Find where the given text appears and provide that cell's center as [x, y] coordinate. 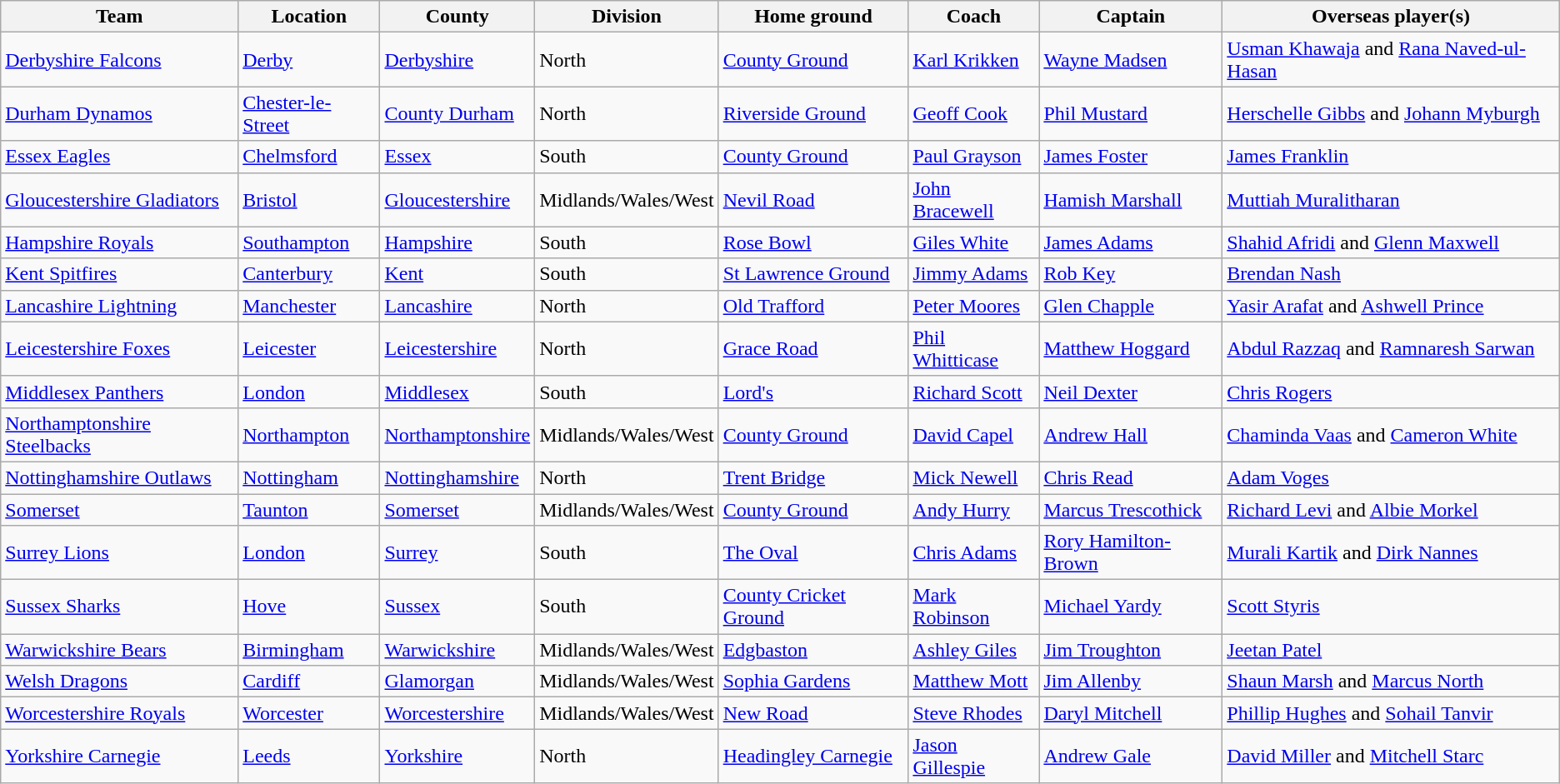
Matthew Hoggard [1131, 348]
Old Trafford [813, 306]
Middlesex [457, 392]
Shaun Marsh and Marcus North [1391, 682]
Rose Bowl [813, 242]
St Lawrence Ground [813, 274]
Mark Robinson [973, 607]
Northamptonshire Steelbacks [120, 435]
Chester-le-Street [309, 113]
Yorkshire Carnegie [120, 757]
Cardiff [309, 682]
Surrey Lions [120, 553]
Jeetan Patel [1391, 650]
Northamptonshire [457, 435]
Richard Scott [973, 392]
Gloucestershire [457, 200]
County Cricket Ground [813, 607]
Mick Newell [973, 477]
John Bracewell [973, 200]
Muttiah Muralitharan [1391, 200]
Manchester [309, 306]
Herschelle Gibbs and Johann Myburgh [1391, 113]
Worcester [309, 713]
Lancashire [457, 306]
Murali Kartik and Dirk Nannes [1391, 553]
Rob Key [1131, 274]
Grace Road [813, 348]
Glamorgan [457, 682]
Marcus Trescothick [1131, 509]
The Oval [813, 553]
Edgbaston [813, 650]
Sussex Sharks [120, 607]
Brendan Nash [1391, 274]
Jim Troughton [1131, 650]
Southampton [309, 242]
James Foster [1131, 157]
Phil Whitticase [973, 348]
Chelmsford [309, 157]
Steve Rhodes [973, 713]
Chris Rogers [1391, 392]
Hove [309, 607]
Leeds [309, 757]
Paul Grayson [973, 157]
Kent [457, 274]
Canterbury [309, 274]
Nevil Road [813, 200]
Leicestershire [457, 348]
Phillip Hughes and Sohail Tanvir [1391, 713]
Leicester [309, 348]
County Durham [457, 113]
Nottinghamshire [457, 477]
Karl Krikken [973, 60]
Warwickshire Bears [120, 650]
Shahid Afridi and Glenn Maxwell [1391, 242]
Home ground [813, 17]
Nottingham [309, 477]
Location [309, 17]
Lancashire Lightning [120, 306]
Glen Chapple [1131, 306]
Bristol [309, 200]
Usman Khawaja and Rana Naved-ul-Hasan [1391, 60]
Lord's [813, 392]
Hamish Marshall [1131, 200]
Jim Allenby [1131, 682]
Peter Moores [973, 306]
Andy Hurry [973, 509]
Northampton [309, 435]
Michael Yardy [1131, 607]
Jason Gillespie [973, 757]
Phil Mustard [1131, 113]
Sophia Gardens [813, 682]
Welsh Dragons [120, 682]
Rory Hamilton-Brown [1131, 553]
Hampshire [457, 242]
Headingley Carnegie [813, 757]
David Miller and Mitchell Starc [1391, 757]
Scott Styris [1391, 607]
Birmingham [309, 650]
Ashley Giles [973, 650]
Jimmy Adams [973, 274]
Trent Bridge [813, 477]
Neil Dexter [1131, 392]
Andrew Hall [1131, 435]
Daryl Mitchell [1131, 713]
Matthew Mott [973, 682]
Surrey [457, 553]
Coach [973, 17]
Nottinghamshire Outlaws [120, 477]
Abdul Razzaq and Ramnaresh Sarwan [1391, 348]
Essex Eagles [120, 157]
Overseas player(s) [1391, 17]
Adam Voges [1391, 477]
Worcestershire [457, 713]
Taunton [309, 509]
Derbyshire [457, 60]
Leicestershire Foxes [120, 348]
Captain [1131, 17]
Team [120, 17]
Hampshire Royals [120, 242]
Chris Read [1131, 477]
James Adams [1131, 242]
Richard Levi and Albie Morkel [1391, 509]
Chris Adams [973, 553]
Andrew Gale [1131, 757]
Kent Spitfires [120, 274]
Chaminda Vaas and Cameron White [1391, 435]
Derbyshire Falcons [120, 60]
Wayne Madsen [1131, 60]
Warwickshire [457, 650]
David Capel [973, 435]
Gloucestershire Gladiators [120, 200]
Division [627, 17]
Riverside Ground [813, 113]
New Road [813, 713]
Derby [309, 60]
Middlesex Panthers [120, 392]
County [457, 17]
Worcestershire Royals [120, 713]
Giles White [973, 242]
Essex [457, 157]
Geoff Cook [973, 113]
James Franklin [1391, 157]
Yorkshire [457, 757]
Yasir Arafat and Ashwell Prince [1391, 306]
Sussex [457, 607]
Durham Dynamos [120, 113]
